Detect which cell encompasses the target text, then output its (x, y) center coordinate. 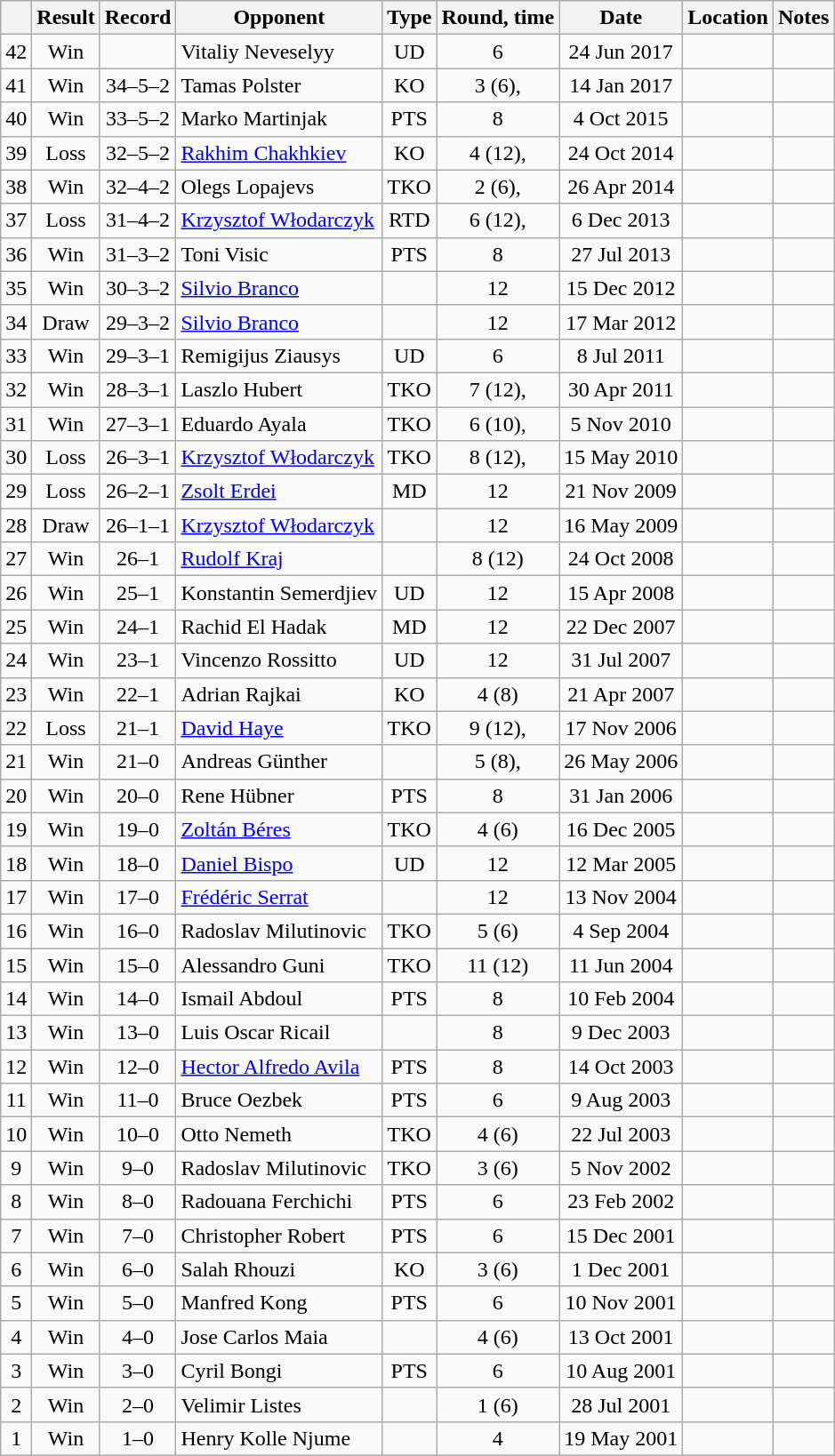
18 (16, 863)
Result (66, 18)
Henry Kolle Njume (279, 1438)
2 (6), (498, 187)
16 (16, 931)
Ismail Abdoul (279, 999)
14–0 (138, 999)
Hector Alfredo Avila (279, 1067)
Adrian Rajkai (279, 694)
28 Jul 2001 (621, 1404)
27–3–1 (138, 424)
7 (12), (498, 389)
26–3–1 (138, 458)
RTD (409, 220)
3 (6), (498, 85)
1–0 (138, 1438)
3–0 (138, 1371)
24 (16, 660)
4 Oct 2015 (621, 119)
29 (16, 492)
17–0 (138, 897)
Andreas Günther (279, 762)
Alessandro Guni (279, 964)
19 (16, 829)
39 (16, 153)
37 (16, 220)
9 Dec 2003 (621, 1033)
5 (16, 1303)
23 (16, 694)
Vitaliy Neveselyy (279, 52)
Zoltán Béres (279, 829)
25 (16, 627)
22 (16, 728)
21–1 (138, 728)
Christopher Robert (279, 1236)
11 (16, 1100)
Radouana Ferchichi (279, 1202)
29–3–1 (138, 356)
34 (16, 322)
10 Feb 2004 (621, 999)
9 (12), (498, 728)
4 Sep 2004 (621, 931)
25–1 (138, 593)
15 Apr 2008 (621, 593)
13 Nov 2004 (621, 897)
41 (16, 85)
Location (728, 18)
13–0 (138, 1033)
Daniel Bispo (279, 863)
Toni Visic (279, 254)
2–0 (138, 1404)
40 (16, 119)
8 (12) (498, 559)
8 Jul 2011 (621, 356)
42 (16, 52)
22–1 (138, 694)
32–5–2 (138, 153)
19–0 (138, 829)
22 Dec 2007 (621, 627)
38 (16, 187)
Velimir Listes (279, 1404)
31 (16, 424)
16 Dec 2005 (621, 829)
28 (16, 525)
35 (16, 288)
21 Apr 2007 (621, 694)
5 (6) (498, 931)
Eduardo Ayala (279, 424)
Rakhim Chakhkiev (279, 153)
30 Apr 2011 (621, 389)
1 Dec 2001 (621, 1269)
Salah Rhouzi (279, 1269)
16 May 2009 (621, 525)
11 (12) (498, 964)
1 (16, 1438)
Manfred Kong (279, 1303)
4 (12), (498, 153)
15–0 (138, 964)
15 (16, 964)
24 Oct 2008 (621, 559)
26 May 2006 (621, 762)
32–4–2 (138, 187)
15 Dec 2012 (621, 288)
10–0 (138, 1134)
19 May 2001 (621, 1438)
14 Jan 2017 (621, 85)
31–4–2 (138, 220)
21 Nov 2009 (621, 492)
13 Oct 2001 (621, 1337)
15 May 2010 (621, 458)
Luis Oscar Ricail (279, 1033)
2 (16, 1404)
5 Nov 2002 (621, 1168)
Rachid El Hadak (279, 627)
Bruce Oezbek (279, 1100)
26 Apr 2014 (621, 187)
17 Nov 2006 (621, 728)
10 (16, 1134)
11 Jun 2004 (621, 964)
36 (16, 254)
17 (16, 897)
8–0 (138, 1202)
10 Nov 2001 (621, 1303)
9–0 (138, 1168)
Vincenzo Rossitto (279, 660)
4–0 (138, 1337)
5 (8), (498, 762)
18–0 (138, 863)
9 (16, 1168)
6 Dec 2013 (621, 220)
31 Jul 2007 (621, 660)
7 (16, 1236)
31 Jan 2006 (621, 796)
33–5–2 (138, 119)
Record (138, 18)
20–0 (138, 796)
28–3–1 (138, 389)
6 (10), (498, 424)
15 Dec 2001 (621, 1236)
6–0 (138, 1269)
11–0 (138, 1100)
Otto Nemeth (279, 1134)
14 (16, 999)
Cyril Bongi (279, 1371)
17 Mar 2012 (621, 322)
12–0 (138, 1067)
26–1 (138, 559)
Notes (803, 18)
32 (16, 389)
34–5–2 (138, 85)
Rene Hübner (279, 796)
16–0 (138, 931)
4 (8) (498, 694)
5 Nov 2010 (621, 424)
21–0 (138, 762)
Olegs Lopajevs (279, 187)
Rudolf Kraj (279, 559)
David Haye (279, 728)
6 (12), (498, 220)
Zsolt Erdei (279, 492)
24 Oct 2014 (621, 153)
Tamas Polster (279, 85)
Konstantin Semerdjiev (279, 593)
7–0 (138, 1236)
30 (16, 458)
27 (16, 559)
23 Feb 2002 (621, 1202)
1 (6) (498, 1404)
31–3–2 (138, 254)
Round, time (498, 18)
10 Aug 2001 (621, 1371)
Date (621, 18)
9 Aug 2003 (621, 1100)
27 Jul 2013 (621, 254)
Laszlo Hubert (279, 389)
Type (409, 18)
5–0 (138, 1303)
21 (16, 762)
33 (16, 356)
12 Mar 2005 (621, 863)
8 (12), (498, 458)
14 Oct 2003 (621, 1067)
Frédéric Serrat (279, 897)
22 Jul 2003 (621, 1134)
20 (16, 796)
Marko Martinjak (279, 119)
23–1 (138, 660)
30–3–2 (138, 288)
Remigijus Ziausys (279, 356)
24 Jun 2017 (621, 52)
24–1 (138, 627)
Opponent (279, 18)
26 (16, 593)
3 (16, 1371)
26–1–1 (138, 525)
29–3–2 (138, 322)
13 (16, 1033)
Jose Carlos Maia (279, 1337)
26–2–1 (138, 492)
